Provide the [X, Y] coordinate of the cell's center where the given text is located.  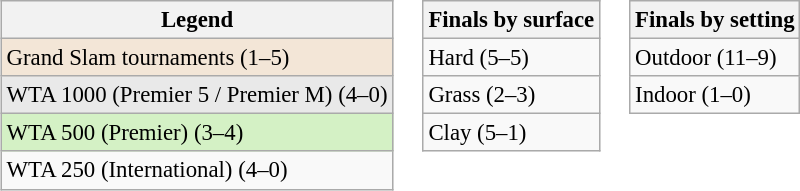
WTA 250 (International) (4–0) [197, 170]
Clay (5–1) [511, 133]
WTA 500 (Premier) (3–4) [197, 133]
Hard (5–5) [511, 58]
Legend [197, 20]
Indoor (1–0) [715, 95]
Finals by surface [511, 20]
Grass (2–3) [511, 95]
Grand Slam tournaments (1–5) [197, 58]
WTA 1000 (Premier 5 / Premier M) (4–0) [197, 95]
Outdoor (11–9) [715, 58]
Finals by setting [715, 20]
